From the cell containing the given text, extract its center point as (x, y) coordinate. 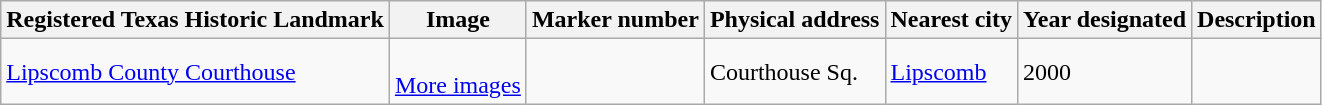
More images (458, 72)
Lipscomb County Courthouse (196, 72)
Description (1257, 20)
Courthouse Sq. (794, 72)
Registered Texas Historic Landmark (196, 20)
Year designated (1105, 20)
Image (458, 20)
Marker number (615, 20)
Nearest city (952, 20)
Lipscomb (952, 72)
2000 (1105, 72)
Physical address (794, 20)
